From the cell containing the given text, extract its center point as [X, Y] coordinate. 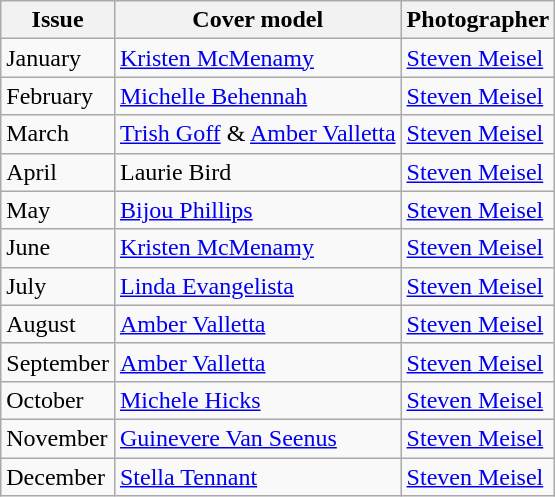
May [58, 210]
Linda Evangelista [258, 286]
Laurie Bird [258, 172]
December [58, 477]
November [58, 438]
August [58, 324]
Michelle Behennah [258, 96]
Michele Hicks [258, 400]
Stella Tennant [258, 477]
January [58, 58]
Issue [58, 20]
Photographer [478, 20]
April [58, 172]
September [58, 362]
Guinevere Van Seenus [258, 438]
Cover model [258, 20]
July [58, 286]
February [58, 96]
June [58, 248]
March [58, 134]
October [58, 400]
Bijou Phillips [258, 210]
Trish Goff & Amber Valletta [258, 134]
